From the cell containing the given text, extract its center point as [X, Y] coordinate. 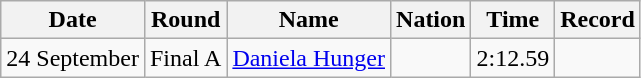
24 September [73, 58]
Date [73, 20]
Round [185, 20]
Final A [185, 58]
Daniela Hunger [309, 58]
Time [513, 20]
Record [598, 20]
2:12.59 [513, 58]
Name [309, 20]
Nation [431, 20]
